Scan for the cell matching the given text and deliver its [x, y] coordinate at center. 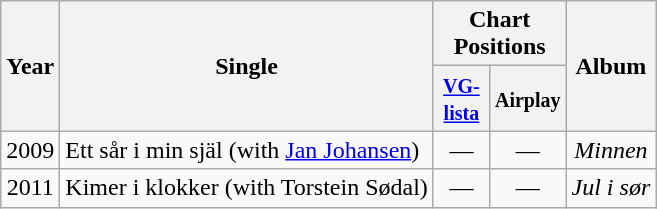
2011 [30, 188]
Ett sår i min själ (with Jan Johansen) [247, 150]
Album [611, 66]
2009 [30, 150]
Chart Positions [500, 34]
VG-lista [461, 98]
Airplay [528, 98]
Year [30, 66]
Single [247, 66]
Kimer i klokker (with Torstein Sødal) [247, 188]
Jul i sør [611, 188]
Minnen [611, 150]
